Search for the cell housing the specified text and yield its (x, y) center coordinate. 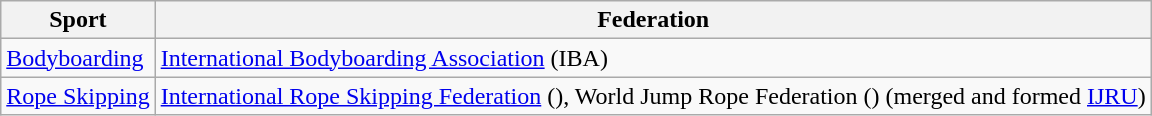
International Rope Skipping Federation (), World Jump Rope Federation () (merged and formed IJRU) (653, 96)
Sport (78, 20)
International Bodyboarding Association (IBA) (653, 58)
Federation (653, 20)
Bodyboarding (78, 58)
Rope Skipping (78, 96)
